Search for the cell housing the specified text and yield its (X, Y) center coordinate. 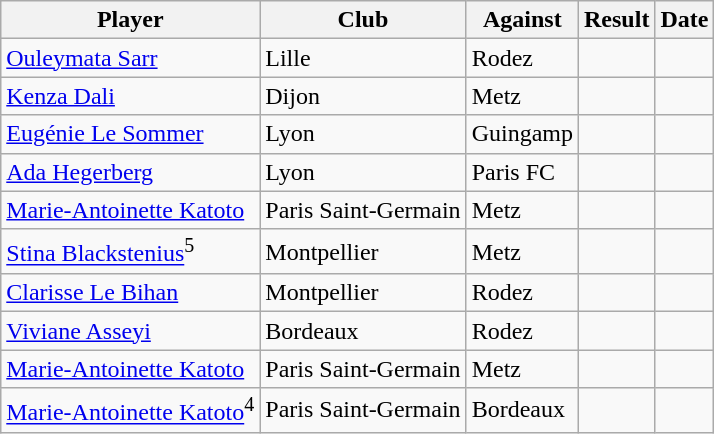
Lille (363, 58)
Against (522, 20)
Kenza Dali (130, 96)
Guingamp (522, 134)
Player (130, 20)
Club (363, 20)
Paris FC (522, 172)
Viviane Asseyi (130, 331)
Clarisse Le Bihan (130, 293)
Ada Hegerberg (130, 172)
Dijon (363, 96)
Date (684, 20)
Stina Blackstenius5 (130, 252)
Ouleymata Sarr (130, 58)
Marie-Antoinette Katoto4 (130, 410)
Eugénie Le Sommer (130, 134)
Result (617, 20)
